Pinpoint the cell where the given text exists, returning its [x, y] midpoint coordinate. 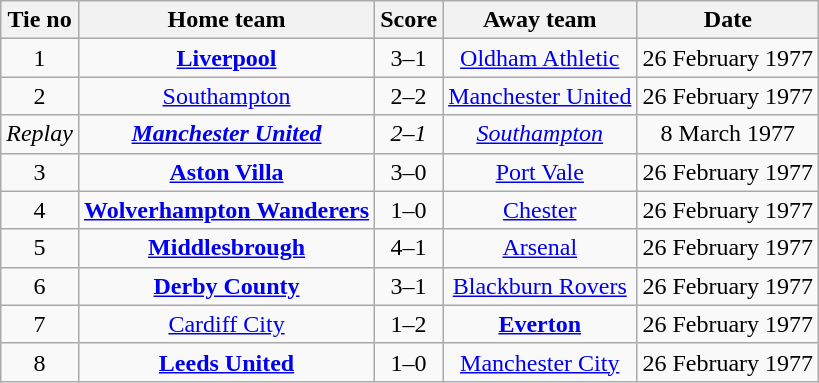
Middlesbrough [226, 248]
7 [40, 324]
Replay [40, 134]
Wolverhampton Wanderers [226, 210]
3–0 [409, 172]
8 [40, 362]
Manchester City [540, 362]
Everton [540, 324]
1 [40, 58]
2–1 [409, 134]
Arsenal [540, 248]
1–2 [409, 324]
Leeds United [226, 362]
Tie no [40, 20]
8 March 1977 [728, 134]
Home team [226, 20]
4–1 [409, 248]
3 [40, 172]
Cardiff City [226, 324]
2 [40, 96]
5 [40, 248]
6 [40, 286]
Oldham Athletic [540, 58]
Blackburn Rovers [540, 286]
Derby County [226, 286]
Away team [540, 20]
4 [40, 210]
Date [728, 20]
Aston Villa [226, 172]
2–2 [409, 96]
Port Vale [540, 172]
Liverpool [226, 58]
Chester [540, 210]
Score [409, 20]
